Identify which cell holds the provided text, then report its (x, y) central coordinate. 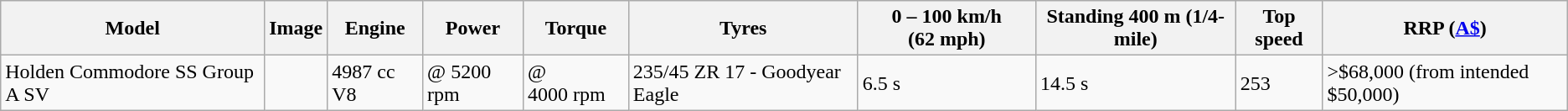
@ 5200 rpm (473, 82)
>$68,000 (from intended $50,000) (1445, 82)
RRP (A$) (1445, 29)
Standing 400 m (1/4-mile) (1136, 29)
Image (297, 29)
0 – 100 km/h (62 mph) (946, 29)
235/45 ZR 17 - Goodyear Eagle (743, 82)
Tyres (743, 29)
@ 4000 rpm (575, 82)
Top speed (1279, 29)
253 (1279, 82)
Model (132, 29)
14.5 s (1136, 82)
Holden Commodore SS Group A SV (132, 82)
4987 cc V8 (375, 82)
Engine (375, 29)
6.5 s (946, 82)
Power (473, 29)
Torque (575, 29)
